Locate the cell with the specified text and output its [X, Y] center coordinate. 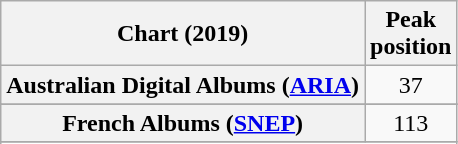
Australian Digital Albums (ARIA) [183, 85]
Peakposition [411, 34]
French Albums (SNEP) [183, 123]
37 [411, 85]
113 [411, 123]
Chart (2019) [183, 34]
